Find where the given text appears and provide that cell's center as (x, y) coordinate. 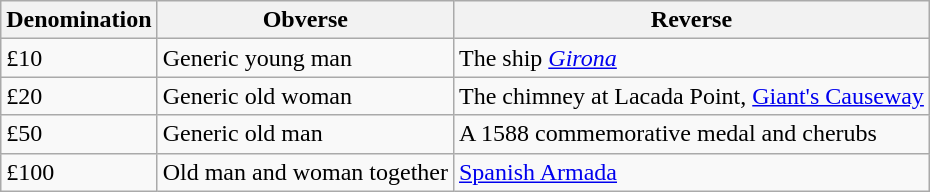
£100 (79, 172)
£50 (79, 134)
The chimney at Lacada Point, Giant's Causeway (691, 96)
£20 (79, 96)
Old man and woman together (305, 172)
Reverse (691, 20)
£10 (79, 58)
A 1588 commemorative medal and cherubs (691, 134)
Generic old man (305, 134)
Denomination (79, 20)
The ship Girona (691, 58)
Obverse (305, 20)
Spanish Armada (691, 172)
Generic young man (305, 58)
Generic old woman (305, 96)
